For the text-containing cell, return its midpoint in [x, y] coordinate format. 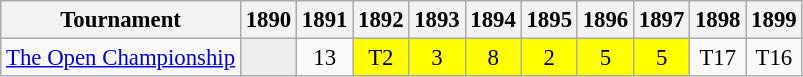
3 [437, 58]
1897 [661, 20]
1891 [325, 20]
1895 [549, 20]
1894 [493, 20]
8 [493, 58]
13 [325, 58]
1896 [605, 20]
1893 [437, 20]
T2 [381, 58]
1890 [268, 20]
1892 [381, 20]
The Open Championship [121, 58]
T16 [774, 58]
T17 [718, 58]
1899 [774, 20]
2 [549, 58]
1898 [718, 20]
Tournament [121, 20]
